For the text-containing cell, return its midpoint in [X, Y] coordinate format. 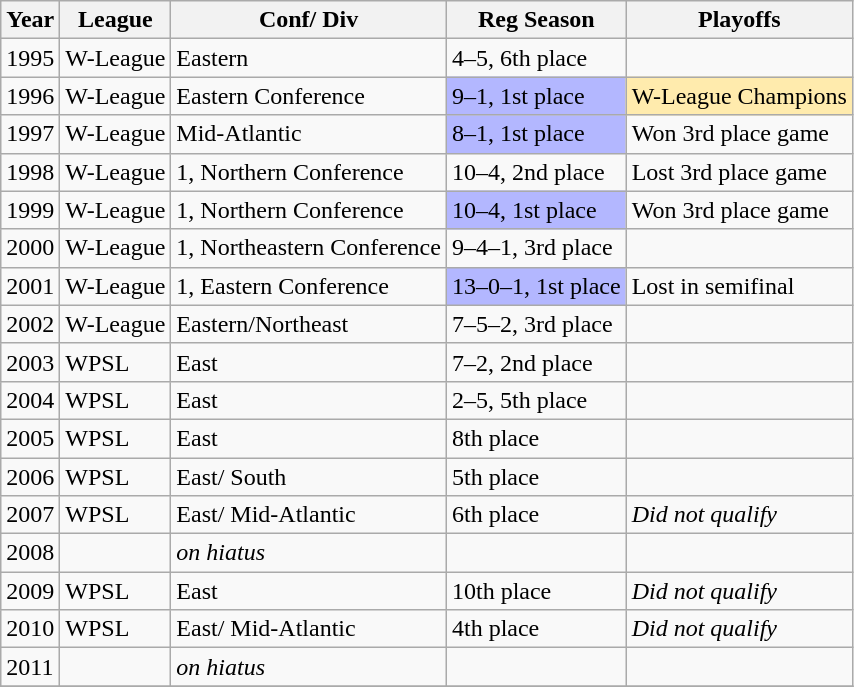
2006 [30, 477]
Lost 3rd place game [739, 172]
9–1, 1st place [536, 96]
Eastern [309, 58]
Reg Season [536, 20]
2011 [30, 667]
10th place [536, 591]
2002 [30, 324]
2000 [30, 248]
9–4–1, 3rd place [536, 248]
League [116, 20]
1998 [30, 172]
8–1, 1st place [536, 134]
10–4, 2nd place [536, 172]
East/ South [309, 477]
Mid-Atlantic [309, 134]
13–0–1, 1st place [536, 286]
6th place [536, 515]
Conf/ Div [309, 20]
2007 [30, 515]
Lost in semifinal [739, 286]
2009 [30, 591]
2001 [30, 286]
7–5–2, 3rd place [536, 324]
2008 [30, 553]
8th place [536, 438]
2–5, 5th place [536, 400]
2004 [30, 400]
2005 [30, 438]
1, Northeastern Conference [309, 248]
1995 [30, 58]
1996 [30, 96]
5th place [536, 477]
1, Eastern Conference [309, 286]
7–2, 2nd place [536, 362]
2010 [30, 629]
1997 [30, 134]
10–4, 1st place [536, 210]
2003 [30, 362]
W-League Champions [739, 96]
Playoffs [739, 20]
4–5, 6th place [536, 58]
4th place [536, 629]
Eastern/Northeast [309, 324]
1999 [30, 210]
Year [30, 20]
Eastern Conference [309, 96]
